Search for the cell housing the specified text and yield its (x, y) center coordinate. 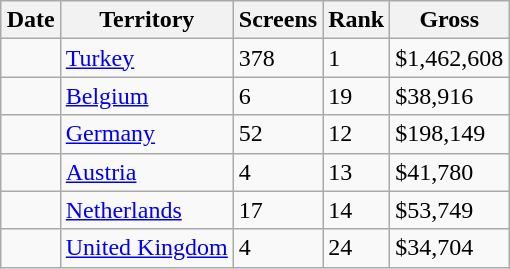
52 (278, 134)
Netherlands (146, 210)
$34,704 (450, 248)
Turkey (146, 58)
6 (278, 96)
$38,916 (450, 96)
Rank (356, 20)
17 (278, 210)
24 (356, 248)
United Kingdom (146, 248)
Germany (146, 134)
$53,749 (450, 210)
19 (356, 96)
Territory (146, 20)
378 (278, 58)
Screens (278, 20)
$198,149 (450, 134)
1 (356, 58)
12 (356, 134)
$41,780 (450, 172)
13 (356, 172)
Austria (146, 172)
Date (30, 20)
Gross (450, 20)
$1,462,608 (450, 58)
14 (356, 210)
Belgium (146, 96)
